From the cell containing the given text, extract its center point as [x, y] coordinate. 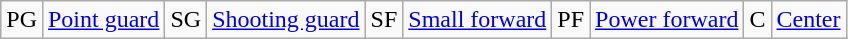
C [758, 20]
Center [808, 20]
Point guard [103, 20]
PF [571, 20]
SF [384, 20]
PG [22, 20]
Power forward [667, 20]
Shooting guard [286, 20]
Small forward [478, 20]
SG [186, 20]
